Identify which cell holds the provided text, then report its (X, Y) central coordinate. 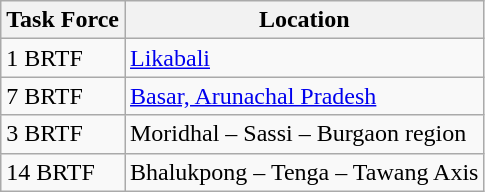
1 BRTF (63, 58)
Likabali (304, 58)
3 BRTF (63, 134)
14 BRTF (63, 172)
7 BRTF (63, 96)
Task Force (63, 20)
Moridhal – Sassi – Burgaon region (304, 134)
Basar, Arunachal Pradesh (304, 96)
Location (304, 20)
Bhalukpong – Tenga – Tawang Axis (304, 172)
